Extract the [x, y] coordinate from the center of the cell holding the provided text.  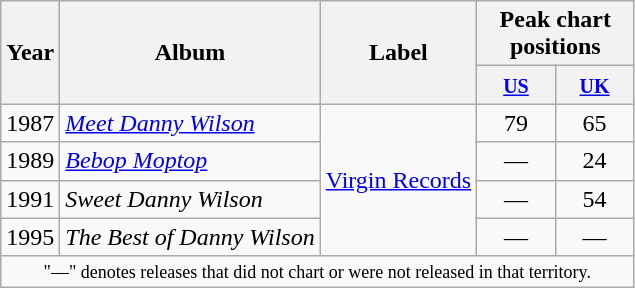
54 [594, 199]
1991 [30, 199]
65 [594, 123]
79 [516, 123]
"—" denotes releases that did not chart or were not released in that territory. [318, 272]
Album [190, 52]
UK [594, 85]
1987 [30, 123]
Bebop Moptop [190, 161]
1995 [30, 237]
Sweet Danny Wilson [190, 199]
The Best of Danny Wilson [190, 237]
Label [398, 52]
US [516, 85]
1989 [30, 161]
Meet Danny Wilson [190, 123]
Peak chart positions [556, 34]
Year [30, 52]
24 [594, 161]
Virgin Records [398, 180]
